For the text-containing cell, return its midpoint in (x, y) coordinate format. 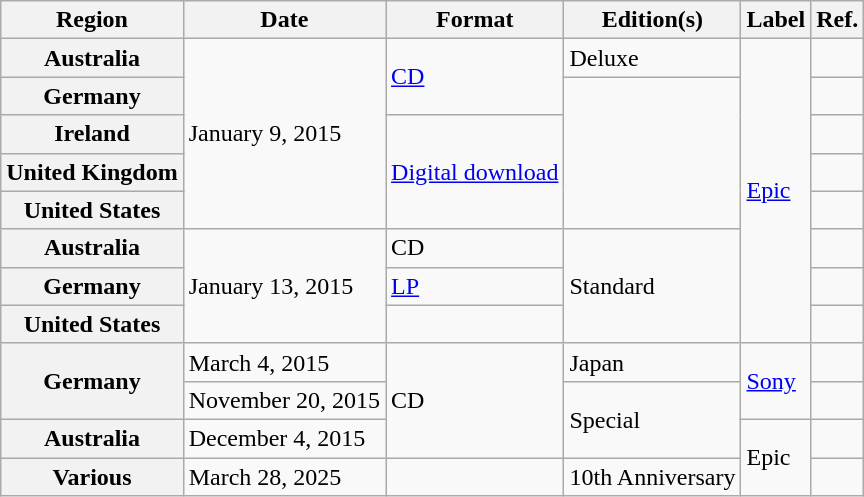
Japan (652, 362)
Date (284, 20)
Sony (776, 381)
10th Anniversary (652, 477)
Digital download (475, 172)
Format (475, 20)
Ireland (92, 134)
January 13, 2015 (284, 286)
January 9, 2015 (284, 134)
United Kingdom (92, 172)
Various (92, 477)
Edition(s) (652, 20)
Special (652, 419)
March 4, 2015 (284, 362)
November 20, 2015 (284, 400)
Deluxe (652, 58)
Region (92, 20)
Ref. (838, 20)
LP (475, 286)
March 28, 2025 (284, 477)
Standard (652, 286)
December 4, 2015 (284, 438)
Label (776, 20)
